Output the (x, y) coordinate of the center of the cell containing the given text.  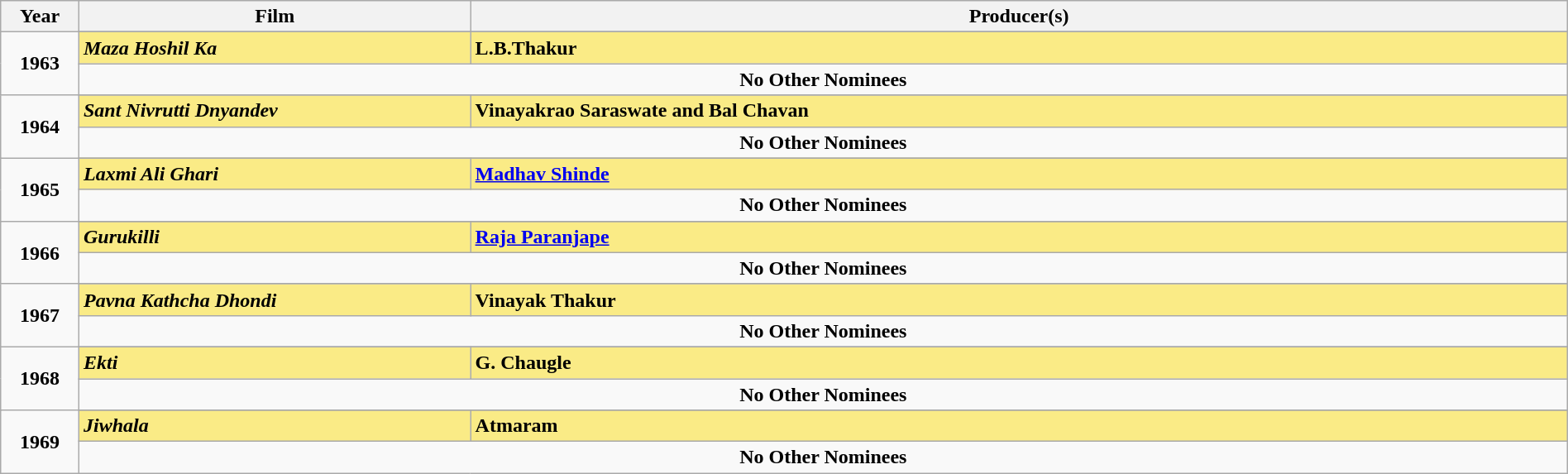
Atmaram (1019, 426)
Raja Paranjape (1019, 237)
Sant Nivrutti Dnyandev (275, 111)
Vinayakrao Saraswate and Bal Chavan (1019, 111)
Film (275, 17)
Laxmi Ali Ghari (275, 174)
L.B.Thakur (1019, 48)
1968 (40, 378)
1966 (40, 252)
Producer(s) (1019, 17)
1963 (40, 64)
1964 (40, 127)
Jiwhala (275, 426)
Year (40, 17)
Madhav Shinde (1019, 174)
Gurukilli (275, 237)
Pavna Kathcha Dhondi (275, 299)
Ekti (275, 362)
1969 (40, 442)
Vinayak Thakur (1019, 299)
G. Chaugle (1019, 362)
1967 (40, 315)
1965 (40, 189)
Maza Hoshil Ka (275, 48)
